Detect which cell encompasses the target text, then output its [x, y] center coordinate. 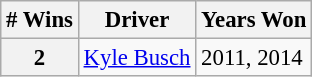
2 [40, 58]
# Wins [40, 20]
Years Won [254, 20]
Driver [137, 20]
Kyle Busch [137, 58]
2011, 2014 [254, 58]
